Extract the (x, y) coordinate from the center of the cell holding the provided text.  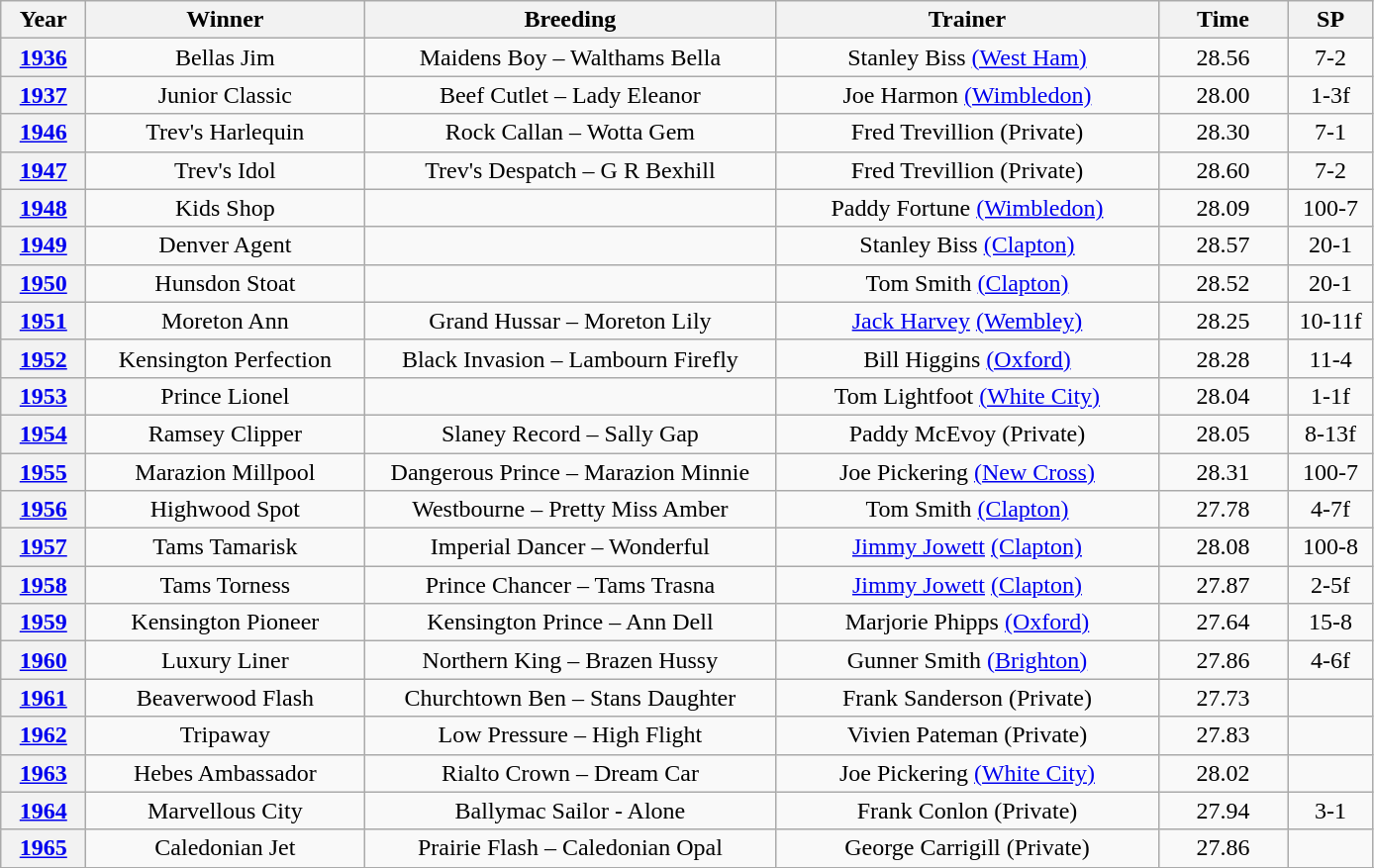
George Carrigill (Private) (967, 848)
Time (1224, 20)
1948 (44, 208)
Bellas Jim (226, 57)
28.25 (1224, 321)
10-11f (1330, 321)
1950 (44, 283)
Maidens Boy – Walthams Bella (570, 57)
1-3f (1330, 95)
100-8 (1330, 547)
1954 (44, 434)
Imperial Dancer – Wonderful (570, 547)
Kensington Pioneer (226, 623)
28.56 (1224, 57)
Prairie Flash – Caledonian Opal (570, 848)
Northern King – Brazen Hussy (570, 660)
Slaney Record – Sally Gap (570, 434)
4-6f (1330, 660)
Low Pressure – High Flight (570, 735)
8-13f (1330, 434)
Kensington Prince – Ann Dell (570, 623)
1964 (44, 811)
Vivien Pateman (Private) (967, 735)
Stanley Biss (West Ham) (967, 57)
28.02 (1224, 773)
1951 (44, 321)
1953 (44, 396)
Grand Hussar – Moreton Lily (570, 321)
Prince Lionel (226, 396)
28.08 (1224, 547)
1965 (44, 848)
27.83 (1224, 735)
Marvellous City (226, 811)
Black Invasion – Lambourn Firefly (570, 358)
Joe Pickering (White City) (967, 773)
1937 (44, 95)
28.30 (1224, 133)
Joe Pickering (New Cross) (967, 472)
Marazion Millpool (226, 472)
Caledonian Jet (226, 848)
28.52 (1224, 283)
Tom Lightfoot (White City) (967, 396)
Rock Callan – Wotta Gem (570, 133)
Highwood Spot (226, 510)
Breeding (570, 20)
Trainer (967, 20)
Tams Tamarisk (226, 547)
1955 (44, 472)
Year (44, 20)
Kids Shop (226, 208)
1946 (44, 133)
Paddy Fortune (Wimbledon) (967, 208)
Trev's Harlequin (226, 133)
1963 (44, 773)
28.57 (1224, 245)
15-8 (1330, 623)
Beaverwood Flash (226, 698)
28.09 (1224, 208)
Prince Chancer – Tams Trasna (570, 585)
27.64 (1224, 623)
Hunsdon Stoat (226, 283)
Westbourne – Pretty Miss Amber (570, 510)
1952 (44, 358)
4-7f (1330, 510)
27.73 (1224, 698)
Churchtown Ben – Stans Daughter (570, 698)
1956 (44, 510)
28.05 (1224, 434)
Winner (226, 20)
2-5f (1330, 585)
Luxury Liner (226, 660)
Marjorie Phipps (Oxford) (967, 623)
Tripaway (226, 735)
28.31 (1224, 472)
Joe Harmon (Wimbledon) (967, 95)
27.94 (1224, 811)
Gunner Smith (Brighton) (967, 660)
1958 (44, 585)
Moreton Ann (226, 321)
Trev's Despatch – G R Bexhill (570, 170)
SP (1330, 20)
Frank Sanderson (Private) (967, 698)
Bill Higgins (Oxford) (967, 358)
Junior Classic (226, 95)
27.78 (1224, 510)
1961 (44, 698)
1947 (44, 170)
1949 (44, 245)
Beef Cutlet – Lady Eleanor (570, 95)
7-1 (1330, 133)
1959 (44, 623)
Ballymac Sailor - Alone (570, 811)
1962 (44, 735)
28.60 (1224, 170)
28.00 (1224, 95)
Tams Torness (226, 585)
Rialto Crown – Dream Car (570, 773)
Jack Harvey (Wembley) (967, 321)
27.87 (1224, 585)
Hebes Ambassador (226, 773)
1960 (44, 660)
1-1f (1330, 396)
Dangerous Prince – Marazion Minnie (570, 472)
Frank Conlon (Private) (967, 811)
Kensington Perfection (226, 358)
Stanley Biss (Clapton) (967, 245)
Ramsey Clipper (226, 434)
3-1 (1330, 811)
Paddy McEvoy (Private) (967, 434)
1936 (44, 57)
Denver Agent (226, 245)
1957 (44, 547)
28.28 (1224, 358)
28.04 (1224, 396)
Trev's Idol (226, 170)
11-4 (1330, 358)
